Return [X, Y] of the center of cell containing provided text 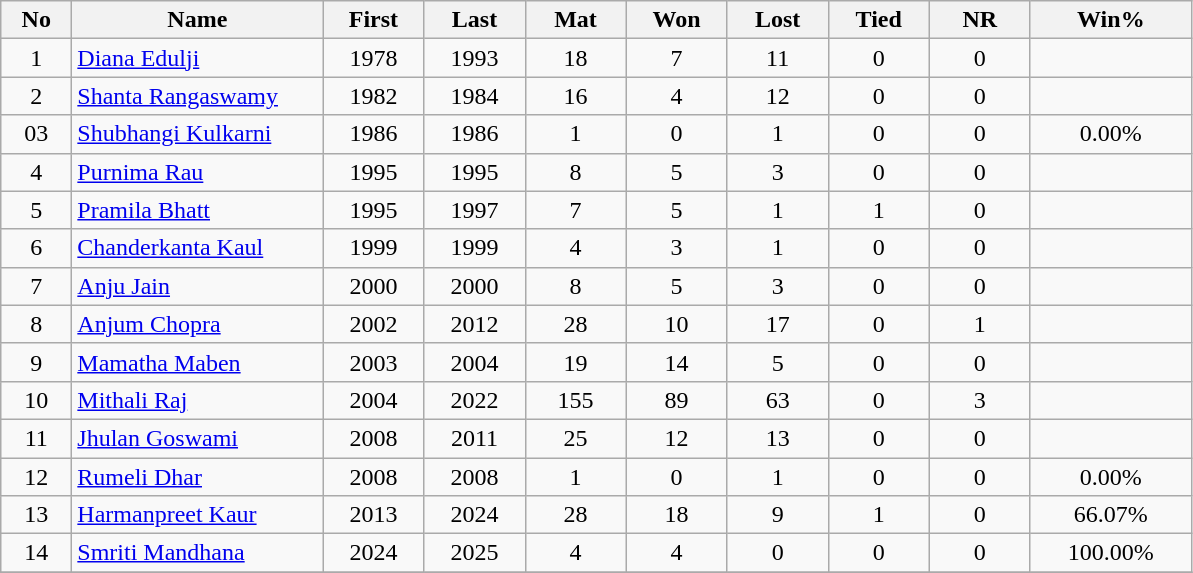
Anju Jain [198, 286]
Won [676, 20]
1993 [474, 58]
First [374, 20]
Mamatha Maben [198, 362]
03 [36, 134]
2002 [374, 324]
25 [576, 438]
Diana Edulji [198, 58]
6 [36, 248]
Harmanpreet Kaur [198, 515]
Anjum Chopra [198, 324]
2013 [374, 515]
Lost [778, 20]
Name [198, 20]
2022 [474, 400]
155 [576, 400]
66.07% [1110, 515]
2012 [474, 324]
2 [36, 96]
Last [474, 20]
No [36, 20]
89 [676, 400]
1984 [474, 96]
Smriti Mandhana [198, 553]
63 [778, 400]
17 [778, 324]
Mat [576, 20]
1978 [374, 58]
Chanderkanta Kaul [198, 248]
2003 [374, 362]
1997 [474, 210]
2011 [474, 438]
Rumeli Dhar [198, 477]
2025 [474, 553]
Jhulan Goswami [198, 438]
19 [576, 362]
Shanta Rangaswamy [198, 96]
Shubhangi Kulkarni [198, 134]
1982 [374, 96]
Win% [1110, 20]
16 [576, 96]
Purnima Rau [198, 172]
Tied [878, 20]
NR [980, 20]
100.00% [1110, 553]
Mithali Raj [198, 400]
Pramila Bhatt [198, 210]
